Return [x, y] of the center of cell containing provided text 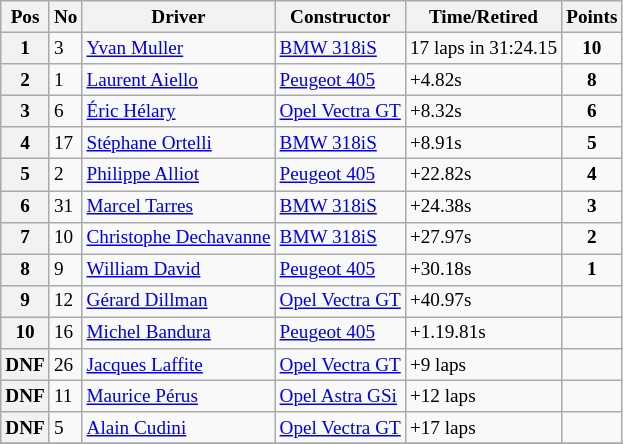
No [66, 17]
Maurice Pérus [178, 396]
Christophe Dechavanne [178, 238]
+9 laps [483, 365]
+40.97s [483, 301]
+22.82s [483, 175]
Opel Astra GSi [340, 396]
+1.19.81s [483, 333]
Pos [26, 17]
Constructor [340, 17]
William David [178, 270]
Time/Retired [483, 17]
16 [66, 333]
Éric Hélary [178, 111]
Philippe Alliot [178, 175]
31 [66, 206]
7 [26, 238]
Jacques Laffite [178, 365]
Marcel Tarres [178, 206]
Yvan Muller [178, 48]
+8.32s [483, 111]
+4.82s [483, 80]
+12 laps [483, 396]
26 [66, 365]
Driver [178, 17]
Stéphane Ortelli [178, 143]
+24.38s [483, 206]
+8.91s [483, 143]
17 laps in 31:24.15 [483, 48]
Laurent Aiello [178, 80]
+27.97s [483, 238]
Gérard Dillman [178, 301]
11 [66, 396]
Michel Bandura [178, 333]
Points [592, 17]
17 [66, 143]
+17 laps [483, 428]
Alain Cudini [178, 428]
12 [66, 301]
+30.18s [483, 270]
